Detect which cell encompasses the target text, then output its [X, Y] center coordinate. 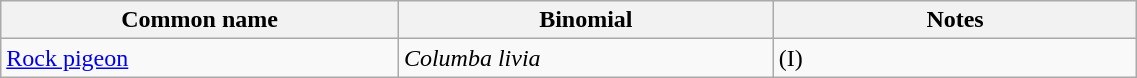
Notes [955, 20]
(I) [955, 58]
Columba livia [586, 58]
Binomial [586, 20]
Rock pigeon [200, 58]
Common name [200, 20]
